Scan for the cell matching the given text and deliver its (x, y) coordinate at center. 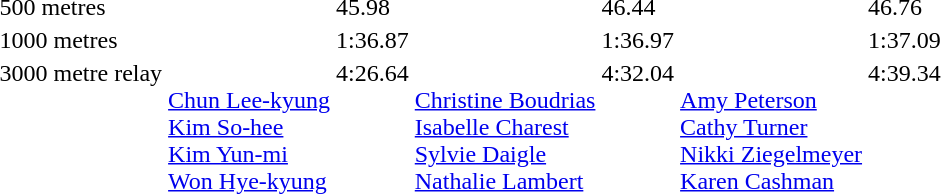
1:36.87 (373, 40)
1:36.97 (638, 40)
